Identify which cell holds the provided text, then report its [x, y] central coordinate. 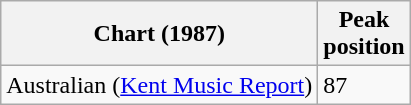
Chart (1987) [160, 34]
Australian (Kent Music Report) [160, 85]
87 [364, 85]
Peakposition [364, 34]
